From the cell containing the given text, extract its center point as [X, Y] coordinate. 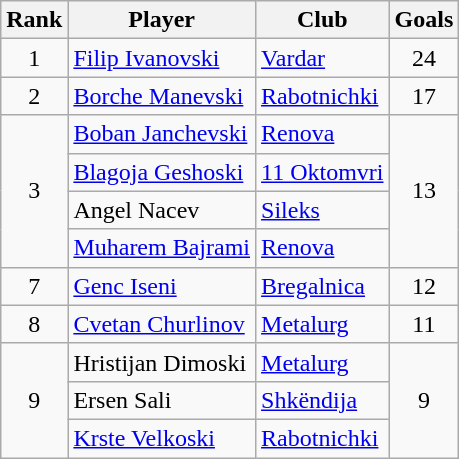
Ersen Sali [162, 400]
17 [424, 96]
Cvetan Churlinov [162, 324]
Krste Velkoski [162, 438]
Rank [34, 20]
Bregalnica [323, 286]
13 [424, 191]
Blagoja Geshoski [162, 172]
Goals [424, 20]
24 [424, 58]
Muharem Bajrami [162, 248]
2 [34, 96]
Filip Ivanovski [162, 58]
12 [424, 286]
Genc Iseni [162, 286]
Hristijan Dimoski [162, 362]
Angel Nacev [162, 210]
3 [34, 191]
7 [34, 286]
Shkëndija [323, 400]
Club [323, 20]
Boban Janchevski [162, 134]
1 [34, 58]
11 [424, 324]
11 Oktomvri [323, 172]
Borche Manevski [162, 96]
Vardar [323, 58]
Sileks [323, 210]
8 [34, 324]
Player [162, 20]
